Detect which cell encompasses the target text, then output its (x, y) center coordinate. 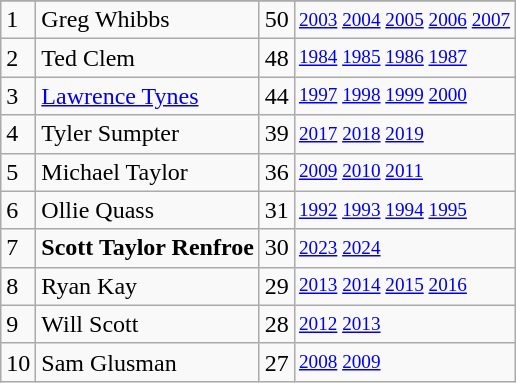
28 (276, 324)
31 (276, 210)
2017 2018 2019 (404, 134)
2003 2004 2005 2006 2007 (404, 20)
Will Scott (148, 324)
Ryan Kay (148, 286)
2023 2024 (404, 248)
2 (18, 58)
1984 1985 1986 1987 (404, 58)
1992 1993 1994 1995 (404, 210)
10 (18, 362)
39 (276, 134)
Lawrence Tynes (148, 96)
36 (276, 172)
Tyler Sumpter (148, 134)
1997 1998 1999 2000 (404, 96)
3 (18, 96)
Scott Taylor Renfroe (148, 248)
Ollie Quass (148, 210)
9 (18, 324)
Ted Clem (148, 58)
4 (18, 134)
2009 2010 2011 (404, 172)
7 (18, 248)
Greg Whibbs (148, 20)
29 (276, 286)
27 (276, 362)
48 (276, 58)
Sam Glusman (148, 362)
2008 2009 (404, 362)
44 (276, 96)
5 (18, 172)
1 (18, 20)
Michael Taylor (148, 172)
6 (18, 210)
2013 2014 2015 2016 (404, 286)
30 (276, 248)
2012 2013 (404, 324)
8 (18, 286)
50 (276, 20)
